Provide the (X, Y) coordinate of the cell's center where the given text is located.  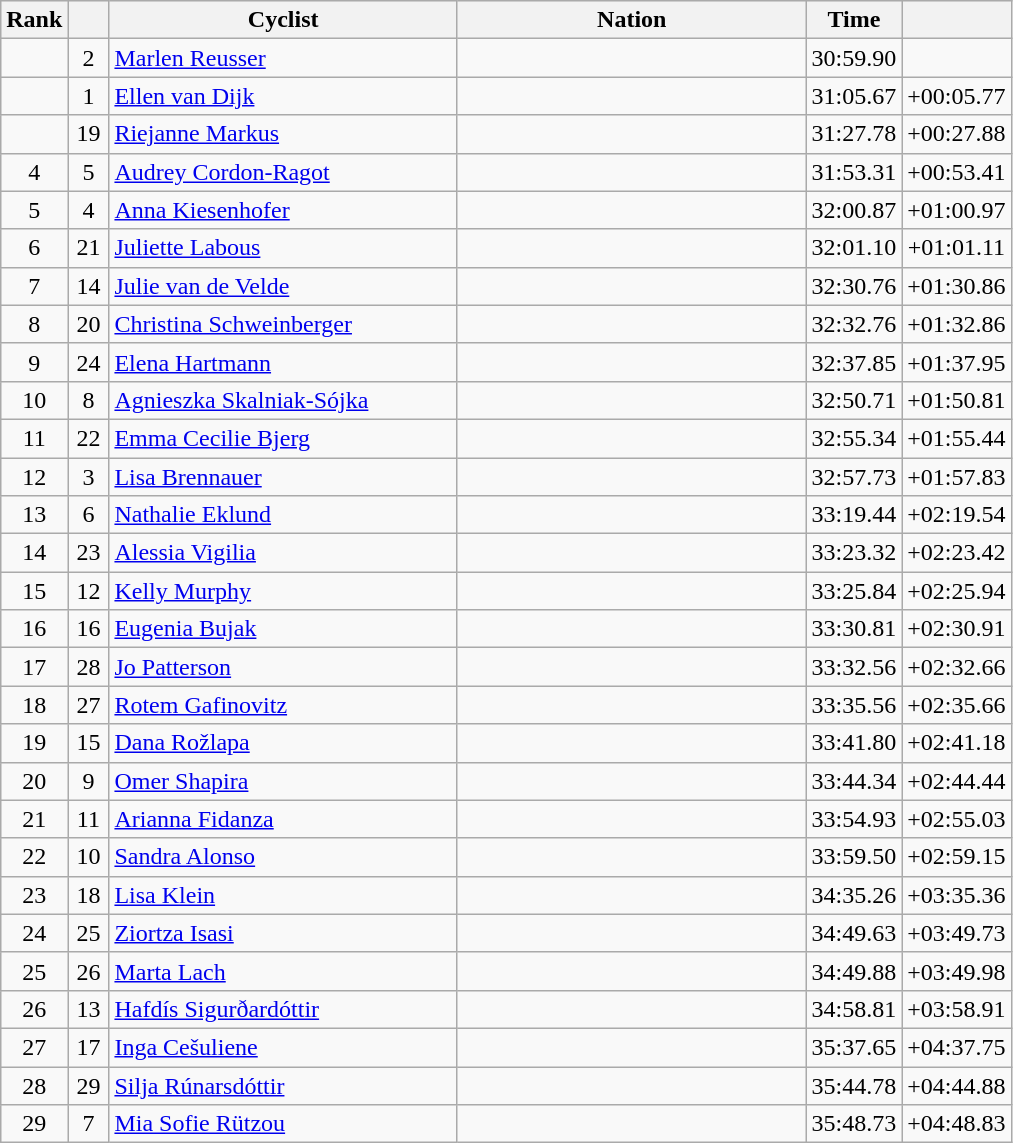
34:49.63 (854, 933)
Inga Cešuliene (284, 1047)
32:50.71 (854, 400)
34:49.88 (854, 971)
+02:23.42 (956, 553)
+04:44.88 (956, 1085)
+02:59.15 (956, 857)
Nathalie Eklund (284, 515)
Time (854, 20)
31:53.31 (854, 172)
Emma Cecilie Bjerg (284, 438)
Lisa Brennauer (284, 477)
+02:55.03 (956, 819)
32:01.10 (854, 248)
34:35.26 (854, 895)
Ziortza Isasi (284, 933)
Agnieszka Skalniak-Sójka (284, 400)
32:55.34 (854, 438)
+00:05.77 (956, 96)
Riejanne Markus (284, 134)
Marlen Reusser (284, 58)
2 (88, 58)
32:32.76 (854, 324)
32:37.85 (854, 362)
31:27.78 (854, 134)
+02:25.94 (956, 591)
Christina Schweinberger (284, 324)
+01:00.97 (956, 210)
34:58.81 (854, 1009)
+04:48.83 (956, 1124)
+02:19.54 (956, 515)
Elena Hartmann (284, 362)
Eugenia Bujak (284, 629)
33:59.50 (854, 857)
+01:55.44 (956, 438)
32:00.87 (854, 210)
+01:57.83 (956, 477)
Ellen van Dijk (284, 96)
Sandra Alonso (284, 857)
Juliette Labous (284, 248)
Audrey Cordon-Ragot (284, 172)
Alessia Vigilia (284, 553)
33:19.44 (854, 515)
+03:49.73 (956, 933)
+03:49.98 (956, 971)
33:35.56 (854, 705)
Rank (34, 20)
3 (88, 477)
Nation (632, 20)
+02:44.44 (956, 781)
Hafdís Sigurðardóttir (284, 1009)
30:59.90 (854, 58)
Jo Patterson (284, 667)
Rotem Gafinovitz (284, 705)
Julie van de Velde (284, 286)
+03:58.91 (956, 1009)
+04:37.75 (956, 1047)
+02:41.18 (956, 743)
35:37.65 (854, 1047)
Anna Kiesenhofer (284, 210)
32:57.73 (854, 477)
Silja Rúnarsdóttir (284, 1085)
33:25.84 (854, 591)
1 (88, 96)
32:30.76 (854, 286)
+01:30.86 (956, 286)
33:44.34 (854, 781)
33:30.81 (854, 629)
33:41.80 (854, 743)
Kelly Murphy (284, 591)
+00:53.41 (956, 172)
Mia Sofie Rützou (284, 1124)
+01:32.86 (956, 324)
+01:01.11 (956, 248)
33:32.56 (854, 667)
Omer Shapira (284, 781)
Arianna Fidanza (284, 819)
+02:30.91 (956, 629)
31:05.67 (854, 96)
+02:32.66 (956, 667)
+00:27.88 (956, 134)
35:44.78 (854, 1085)
33:23.32 (854, 553)
Cyclist (284, 20)
+03:35.36 (956, 895)
33:54.93 (854, 819)
Marta Lach (284, 971)
Lisa Klein (284, 895)
35:48.73 (854, 1124)
Dana Rožlapa (284, 743)
+01:50.81 (956, 400)
+01:37.95 (956, 362)
+02:35.66 (956, 705)
